From the cell containing the given text, extract its center point as [x, y] coordinate. 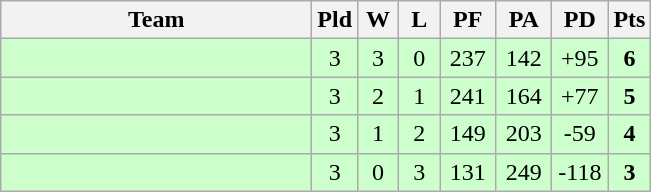
241 [468, 96]
5 [630, 96]
149 [468, 134]
131 [468, 172]
+77 [580, 96]
PA [524, 20]
L [420, 20]
203 [524, 134]
PD [580, 20]
-118 [580, 172]
W [378, 20]
164 [524, 96]
249 [524, 172]
PF [468, 20]
Pts [630, 20]
4 [630, 134]
6 [630, 58]
Pld [335, 20]
237 [468, 58]
+95 [580, 58]
142 [524, 58]
Team [156, 20]
-59 [580, 134]
